Determine the (x, y) coordinate at the center of the cell enclosing the given text.  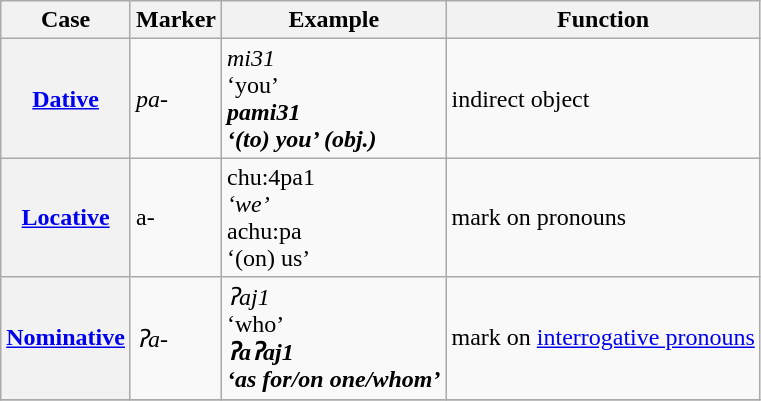
chu:4pa1‘we’achu:pa‘(on) us’ (334, 218)
Case (66, 20)
ʔaj1‘who’ʔaʔaj1‘as for/on one/whom’ (334, 338)
mi31‘you’pami31‘(to) you’ (obj.) (334, 98)
Nominative (66, 338)
Example (334, 20)
mark on pronouns (603, 218)
Locative (66, 218)
pa- (176, 98)
Marker (176, 20)
Dative (66, 98)
a- (176, 218)
indirect object (603, 98)
ʔa- (176, 338)
Function (603, 20)
mark on interrogative pronouns (603, 338)
